Identify which cell holds the provided text, then report its [X, Y] central coordinate. 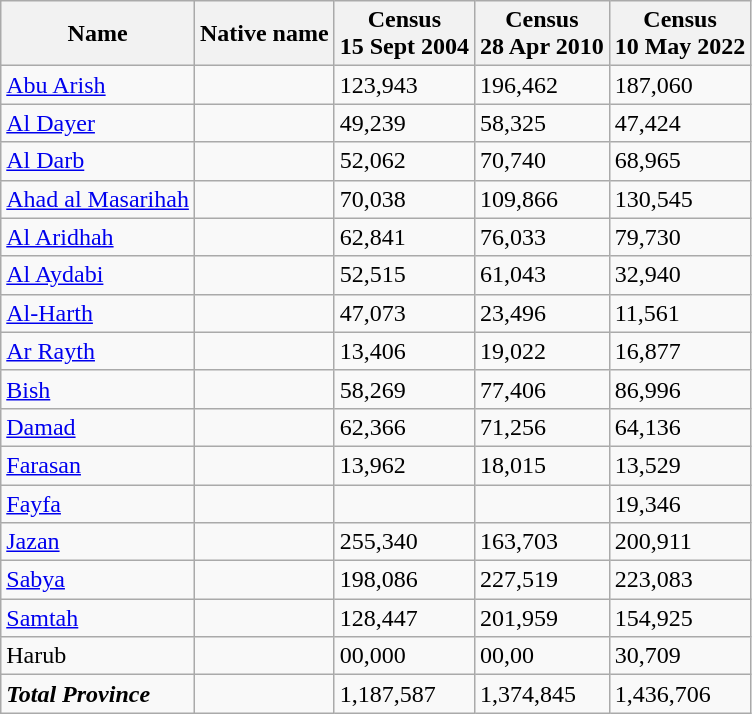
Al Dayer [98, 123]
30,709 [680, 656]
200,911 [680, 542]
Ar Rayth [98, 351]
00,00 [542, 656]
1,374,845 [542, 694]
Census10 May 2022 [680, 34]
Al-Harth [98, 313]
19,346 [680, 503]
Farasan [98, 465]
187,060 [680, 85]
201,959 [542, 618]
58,325 [542, 123]
128,447 [404, 618]
19,022 [542, 351]
Harub [98, 656]
130,545 [680, 199]
227,519 [542, 580]
Census28 Apr 2010 [542, 34]
Al Darb [98, 161]
68,965 [680, 161]
64,136 [680, 427]
76,033 [542, 237]
196,462 [542, 85]
Name [98, 34]
Bish [98, 389]
Damad [98, 427]
1,187,587 [404, 694]
00,000 [404, 656]
Sabya [98, 580]
Fayfa [98, 503]
52,062 [404, 161]
154,925 [680, 618]
13,962 [404, 465]
23,496 [542, 313]
16,877 [680, 351]
Jazan [98, 542]
58,269 [404, 389]
Total Province [98, 694]
18,015 [542, 465]
Abu Arish [98, 85]
198,086 [404, 580]
70,740 [542, 161]
77,406 [542, 389]
52,515 [404, 275]
61,043 [542, 275]
Census15 Sept 2004 [404, 34]
109,866 [542, 199]
Native name [264, 34]
79,730 [680, 237]
47,424 [680, 123]
49,239 [404, 123]
Al Aydabi [98, 275]
123,943 [404, 85]
Samtah [98, 618]
70,038 [404, 199]
223,083 [680, 580]
47,073 [404, 313]
163,703 [542, 542]
1,436,706 [680, 694]
62,366 [404, 427]
13,406 [404, 351]
11,561 [680, 313]
62,841 [404, 237]
32,940 [680, 275]
86,996 [680, 389]
Al Aridhah [98, 237]
Ahad al Masarihah [98, 199]
13,529 [680, 465]
71,256 [542, 427]
255,340 [404, 542]
